Locate the cell with the specified text and output its (x, y) center coordinate. 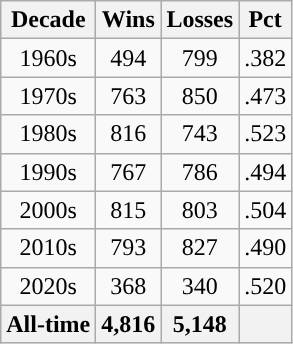
Wins (128, 20)
1960s (48, 58)
850 (200, 96)
1970s (48, 96)
799 (200, 58)
803 (200, 210)
827 (200, 248)
.382 (266, 58)
815 (128, 210)
767 (128, 172)
368 (128, 286)
494 (128, 58)
.520 (266, 286)
.490 (266, 248)
4,816 (128, 324)
816 (128, 134)
.473 (266, 96)
340 (200, 286)
5,148 (200, 324)
.523 (266, 134)
743 (200, 134)
Decade (48, 20)
.504 (266, 210)
1980s (48, 134)
1990s (48, 172)
2000s (48, 210)
793 (128, 248)
.494 (266, 172)
763 (128, 96)
All-time (48, 324)
2010s (48, 248)
786 (200, 172)
Pct (266, 20)
2020s (48, 286)
Losses (200, 20)
